Search for the cell housing the specified text and yield its [X, Y] center coordinate. 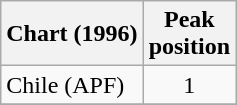
1 [189, 85]
Peakposition [189, 34]
Chile (APF) [72, 85]
Chart (1996) [72, 34]
